Output the (X, Y) coordinate of the center of the cell containing the given text.  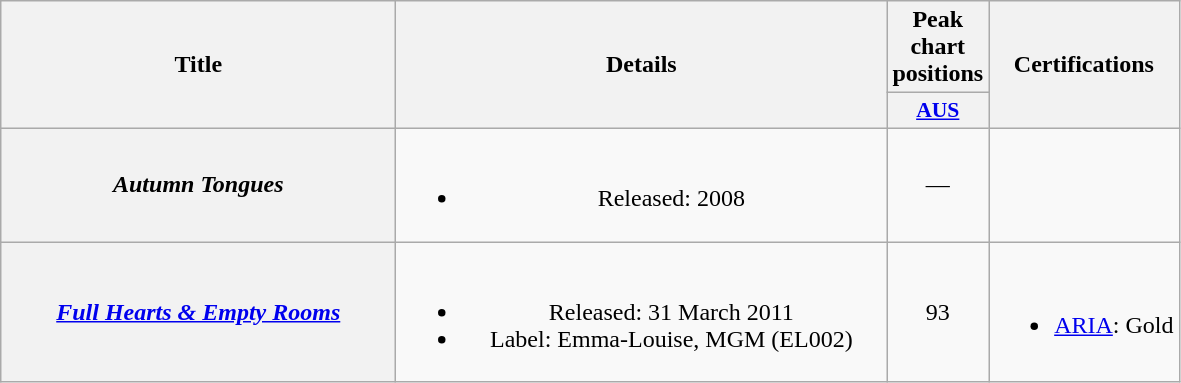
Autumn Tongues (198, 184)
AUS (938, 111)
Details (642, 65)
Title (198, 65)
— (938, 184)
Released: 2008 (642, 184)
Full Hearts & Empty Rooms (198, 312)
ARIA: Gold (1084, 312)
93 (938, 312)
Released: 31 March 2011Label: Emma-Louise, MGM (EL002) (642, 312)
Certifications (1084, 65)
Peak chart positions (938, 47)
